Determine the (x, y) coordinate at the center of the cell enclosing the given text.  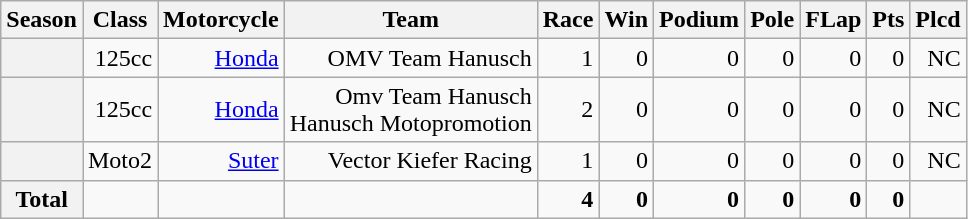
Pole (772, 20)
Win (626, 20)
Omv Team HanuschHanusch Motopromotion (410, 110)
Class (120, 20)
Podium (700, 20)
Team (410, 20)
Pts (888, 20)
2 (568, 110)
OMV Team Hanusch (410, 58)
Vector Kiefer Racing (410, 161)
Suter (222, 161)
4 (568, 199)
Season (42, 20)
Plcd (938, 20)
FLap (834, 20)
Total (42, 199)
Race (568, 20)
Motorcycle (222, 20)
Moto2 (120, 161)
